Scan for the cell matching the given text and deliver its [X, Y] coordinate at center. 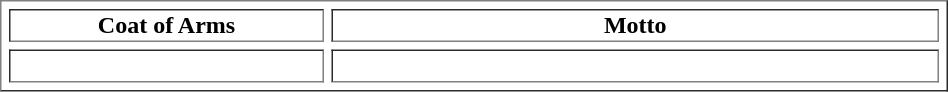
Coat of Arms [166, 26]
Motto [636, 26]
